Detect which cell encompasses the target text, then output its (x, y) center coordinate. 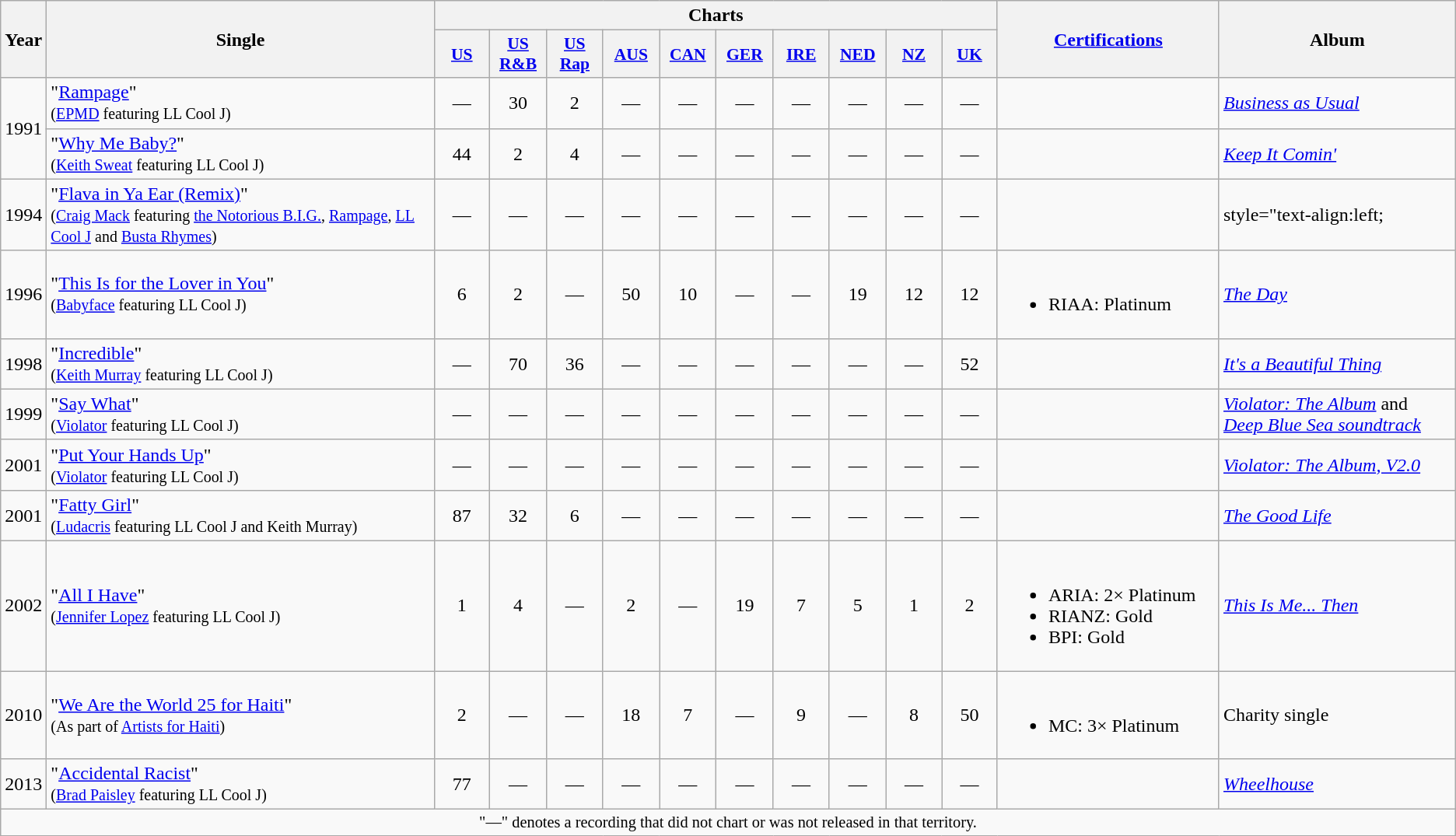
70 (518, 364)
2010 (23, 714)
1991 (23, 128)
87 (462, 515)
MC: 3× Platinum (1108, 714)
32 (518, 515)
44 (462, 154)
Charts (716, 16)
The Good Life (1337, 515)
2013 (23, 784)
Year (23, 39)
5 (857, 605)
The Day (1337, 294)
"Fatty Girl" (Ludacris featuring LL Cool J and Keith Murray) (240, 515)
Charity single (1337, 714)
"We Are the World 25 for Haiti" (As part of Artists for Haiti) (240, 714)
CAN (688, 54)
IRE (801, 54)
"Incredible" (Keith Murray featuring LL Cool J) (240, 364)
77 (462, 784)
Single (240, 39)
UK (970, 54)
1996 (23, 294)
Certifications (1108, 39)
Business as Usual (1337, 103)
"Accidental Racist" (Brad Paisley featuring LL Cool J) (240, 784)
GER (745, 54)
NZ (913, 54)
10 (688, 294)
AUS (632, 54)
"Say What"(Violator featuring LL Cool J) (240, 414)
1999 (23, 414)
"This Is for the Lover in You" (Babyface featuring LL Cool J) (240, 294)
36 (575, 364)
Album (1337, 39)
8 (913, 714)
US (462, 54)
"Put Your Hands Up"(Violator featuring LL Cool J) (240, 465)
ARIA: 2× PlatinumRIANZ: GoldBPI: Gold (1108, 605)
1998 (23, 364)
30 (518, 103)
RIAA: Platinum (1108, 294)
Violator: The Album, V2.0 (1337, 465)
2002 (23, 605)
USRap (575, 54)
9 (801, 714)
Violator: The Album and Deep Blue Sea soundtrack (1337, 414)
USR&B (518, 54)
18 (632, 714)
52 (970, 364)
"Why Me Baby?" (Keith Sweat featuring LL Cool J) (240, 154)
Wheelhouse (1337, 784)
This Is Me... Then (1337, 605)
1994 (23, 215)
Keep It Comin' (1337, 154)
It's a Beautiful Thing (1337, 364)
"Flava in Ya Ear (Remix)" (Craig Mack featuring the Notorious B.I.G., Rampage, LL Cool J and Busta Rhymes) (240, 215)
NED (857, 54)
"All I Have" (Jennifer Lopez featuring LL Cool J) (240, 605)
style="text-align:left; (1337, 215)
"Rampage" (EPMD featuring LL Cool J) (240, 103)
"—" denotes a recording that did not chart or was not released in that territory. (728, 823)
